Locate the cell with the specified text and output its [X, Y] center coordinate. 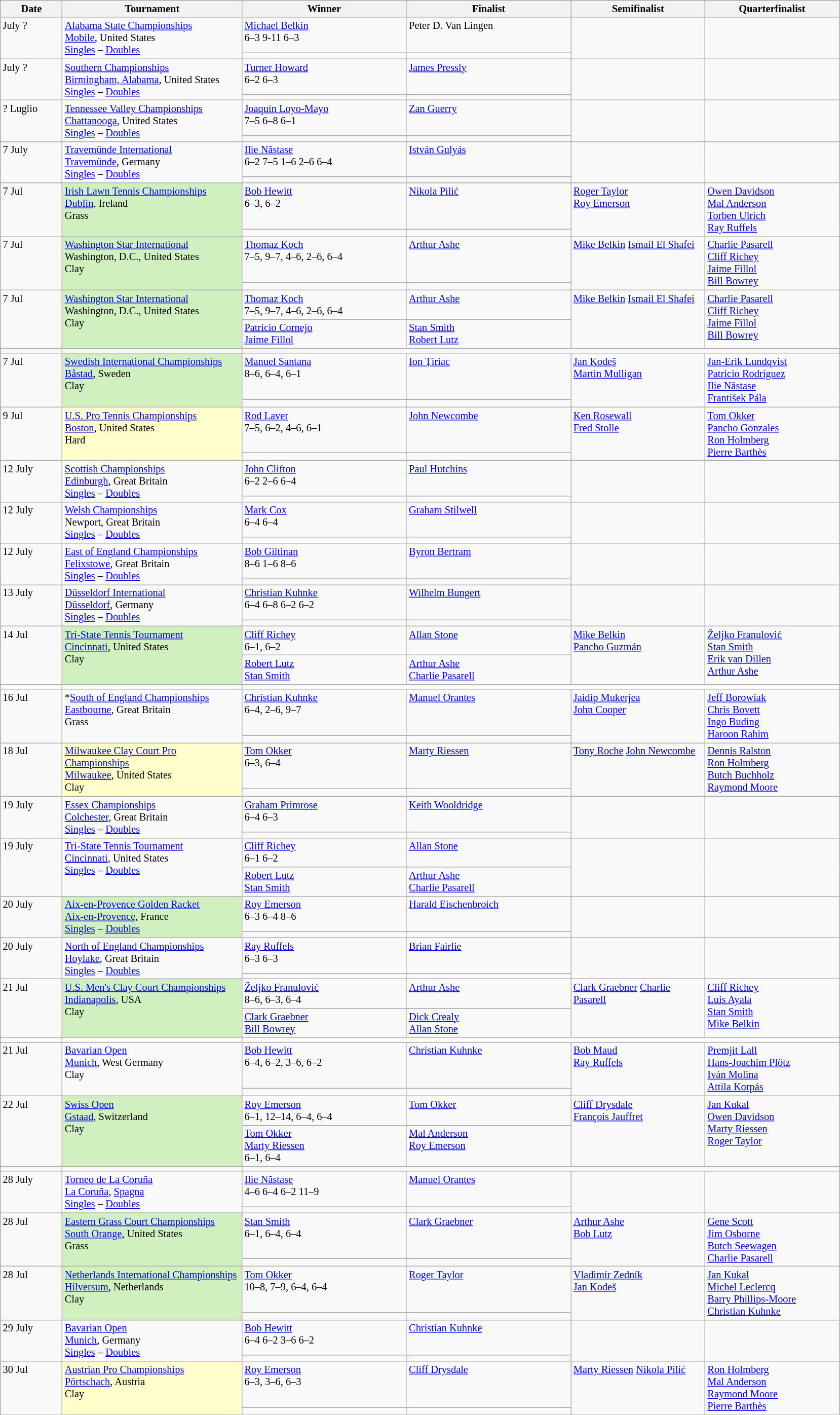
Bob Hewitt6–4, 6–2, 3–6, 6–2 [324, 1065]
Mike Belkin Pancho Guzmán [638, 655]
Dennis Ralston Ron Holmberg Butch Buchholz Raymond Moore [772, 769]
Tom Okker 10–8, 7–9, 6–4, 6–4 [324, 1289]
Jan Kukal Owen Davidson Marty Riessen Roger Taylor [772, 1131]
Graham Stilwell [488, 519]
Željko Franulović 8–6, 6–3, 6–4 [324, 993]
Ken Rosewall Fred Stolle [638, 434]
Ilie Năstase6–2 7–5 1–6 2–6 6–4 [324, 159]
Bob Maud Ray Ruffels [638, 1069]
Arthur Ashe Bob Lutz [638, 1240]
Ilie Năstase4–6 6–4 6–2 11–9 [324, 1189]
Keith Wooldridge [488, 814]
Roger Taylor Roy Emerson [638, 210]
John Clifton6–2 2–6 6–4 [324, 478]
Swiss Open Gstaad, SwitzerlandClay [152, 1131]
Essex Championships Colchester, Great BritainSingles – Doubles [152, 817]
Cliff Richey6–1 6–2 [324, 852]
Marty Riessen [488, 765]
Harald Eischenbroich [488, 914]
Tom Okker Pancho Gonzales Ron Holmberg Pierre Barthès [772, 434]
7 July [31, 162]
Peter D. Van Lingen [488, 35]
Quarterfinalist [772, 9]
14 Jul [31, 655]
Rod Laver 7–5, 6–2, 4–6, 6–1 [324, 430]
Joaquín Loyo-Mayo7–5 6–8 6–1 [324, 118]
Dick Crealy Allan Stone [488, 1023]
Tri-State Tennis Tournament Cincinnati, United StatesSingles – Doubles [152, 867]
Tom Okker Marty Riessen 6–1, 6–4 [324, 1146]
Tom Okker [488, 1110]
Roy Emerson6–3 6–4 8–6 [324, 914]
Tony Roche John Newcombe [638, 769]
Premjit Lall Hans-Joachim Plötz Iván Molina Attila Korpás [772, 1069]
Clark Graebner Bill Bowrey [324, 1023]
Ion Țiriac [488, 376]
Wilhelm Bungert [488, 602]
Brian Fairlie [488, 955]
John Newcombe [488, 430]
Željko Franulović Stan Smith Erik van Dillen Arthur Ashe [772, 655]
Tournament [152, 9]
Welsh Championships Newport, Great BritainSingles – Doubles [152, 523]
Jan Kodeš Martin Mulligan [638, 380]
Cliff Drysdale François Jauffret [638, 1131]
18 Jul [31, 769]
Austrian Pro ChampionshipsPörtschach, AustriaClay [152, 1388]
Gene Scott Jim Osborne Butch Seewagen Charlie Pasarell [772, 1240]
Cliff Richey 6–1, 6–2 [324, 641]
Clark Graebner [488, 1236]
Roger Taylor [488, 1289]
Finalist [488, 9]
Jan Kukal Michel Leclercq Barry Phillips-Moore Christian Kuhnke [772, 1293]
? Luglio [31, 121]
Zan Guerry [488, 118]
Manuel Santana8–6, 6–4, 6–1 [324, 376]
13 July [31, 605]
28 July [31, 1192]
Bob Hewitt6–3, 6–2 [324, 206]
Christian Kuhnke 6–4, 2–6, 9–7 [324, 712]
Semifinalist [638, 9]
Aix-en-Provence Golden Racket Aix-en-Provence, FranceSingles – Doubles [152, 917]
Michael Belkin6–3 9-11 6–3 [324, 35]
Irish Lawn Tennis Championships Dublin, IrelandGrass [152, 210]
Bob Giltinan8–6 1–6 8–6 [324, 561]
Bavarian Open Munich, West GermanyClay [152, 1069]
Cliff Richey Luis Ayala Stan Smith Mike Belkin [772, 1008]
Roy Emerson6–1, 12–14, 6–4, 6–4 [324, 1110]
Jeff Borowiak Chris Bovett Ingo Buding Haroon Rahim [772, 716]
30 Jul [31, 1388]
U.S. Pro Tennis Championships Boston, United StatesHard [152, 434]
Cliff Drysdale [488, 1384]
Alabama State Championships Mobile, United StatesSingles – Doubles [152, 38]
*South of England Championships Eastbourne, Great BritainGrass [152, 716]
Vladimír Zedník Jan Kodeš [638, 1293]
Graham Primrose6–4 6–3 [324, 814]
Düsseldorf International Düsseldorf, GermanySingles – Doubles [152, 605]
U.S. Men's Clay Court Championships Indianapolis, USAClay [152, 1008]
Winner [324, 9]
Paul Hutchins [488, 478]
16 Jul [31, 716]
Turner Howard6–2 6–3 [324, 77]
Netherlands International ChampionshipsHilversum, NetherlandsClay [152, 1293]
North of England Championships Hoylake, Great BritainSingles – Doubles [152, 958]
Tom Okker 6–3, 6–4 [324, 765]
Swedish International Championships Båstad, SwedenClay [152, 380]
Jaidip Mukerjea John Cooper [638, 716]
Tri-State Tennis Tournament Cincinnati, United StatesClay [152, 655]
Patricio Cornejo Jaime Fillol [324, 334]
István Gulyás [488, 159]
Stan Smith Robert Lutz [488, 334]
Nikola Pilić [488, 206]
22 Jul [31, 1131]
Mark Cox6–4 6–4 [324, 519]
29 July [31, 1340]
Ron Holmberg Mal Anderson Raymond Moore Pierre Barthès [772, 1388]
Mal Anderson Roy Emerson [488, 1146]
Date [31, 9]
Christian Kuhnke6–4 6–8 6–2 6–2 [324, 602]
Tennessee Valley Championships Chattanooga, United StatesSingles – Doubles [152, 121]
Stan Smith 6–1, 6–4, 6–4 [324, 1236]
James Pressly [488, 77]
East of England Championships Felixstowe, Great BritainSingles – Doubles [152, 564]
Owen Davidson Mal Anderson Torben Ulrich Ray Ruffels [772, 210]
Clark Graebner Charlie Pasarell [638, 1008]
Travemünde International Travemünde, GermanySingles – Doubles [152, 162]
9 Jul [31, 434]
Torneo de La Coruña La Coruña, SpagnaSingles – Doubles [152, 1192]
Southern Championships Birmingham, Alabama, United StatesSingles – Doubles [152, 80]
Ray Ruffels6–3 6–3 [324, 955]
Bavarian Open Munich, GermanySingles – Doubles [152, 1340]
Milwaukee Clay Court Pro Championships Milwaukee, United StatesClay [152, 769]
Bob Hewitt6–4 6–2 3–6 6–2 [324, 1337]
Marty Riessen Nikola Pilić [638, 1388]
Jan-Erik Lundqvist Patricio Rodríguez Ilie Năstase František Pála [772, 380]
Roy Emerson 6–3, 3–6, 6–3 [324, 1384]
Scottish Championships Edinburgh, Great BritainSingles – Doubles [152, 481]
Byron Bertram [488, 561]
Eastern Grass Court Championships South Orange, United StatesGrass [152, 1240]
